From the cell containing the given text, extract its center point as (X, Y) coordinate. 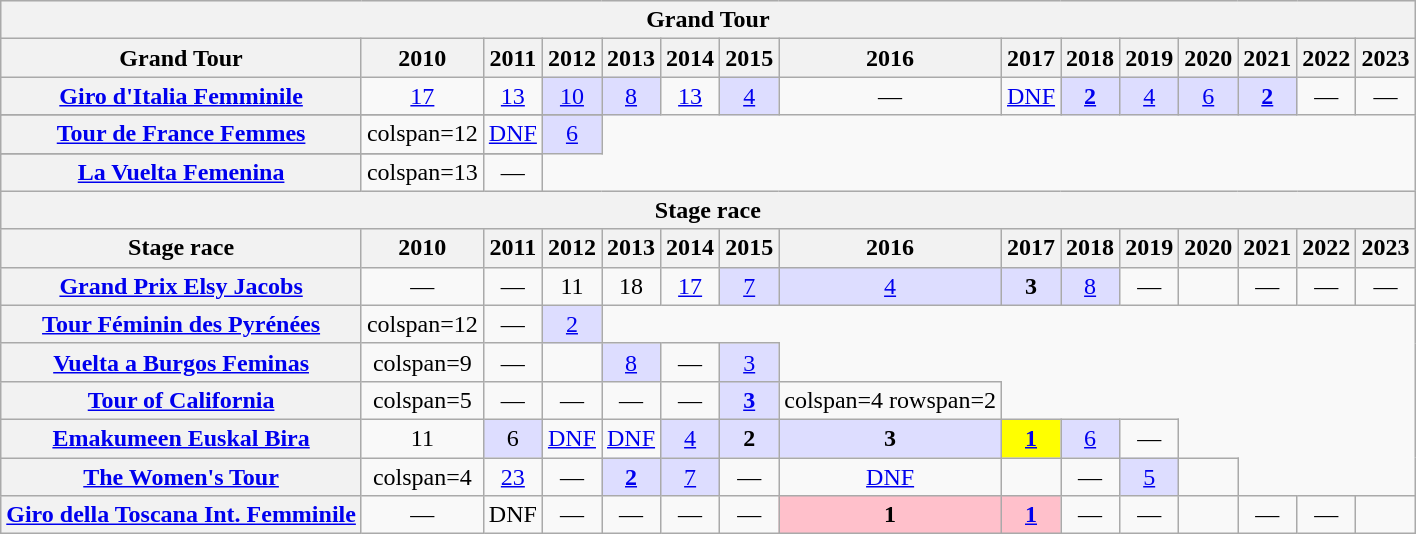
Tour de France Femmes (182, 134)
Tour Féminin des Pyrénées (182, 324)
Giro d'Italia Femminile (182, 96)
Grand Prix Elsy Jacobs (182, 286)
Giro della Toscana Int. Femminile (182, 515)
The Women's Tour (182, 477)
Emakumeen Euskal Bira (182, 438)
colspan=9 (422, 362)
La Vuelta Femenina (182, 172)
colspan=13 (422, 172)
colspan=4 rowspan=2 (890, 400)
10 (572, 96)
Tour of California (182, 400)
18 (632, 286)
5 (1150, 477)
colspan=4 (422, 477)
Vuelta a Burgos Feminas (182, 362)
23 (512, 477)
colspan=5 (422, 400)
